Determine the [x, y] coordinate at the center of the cell enclosing the given text.  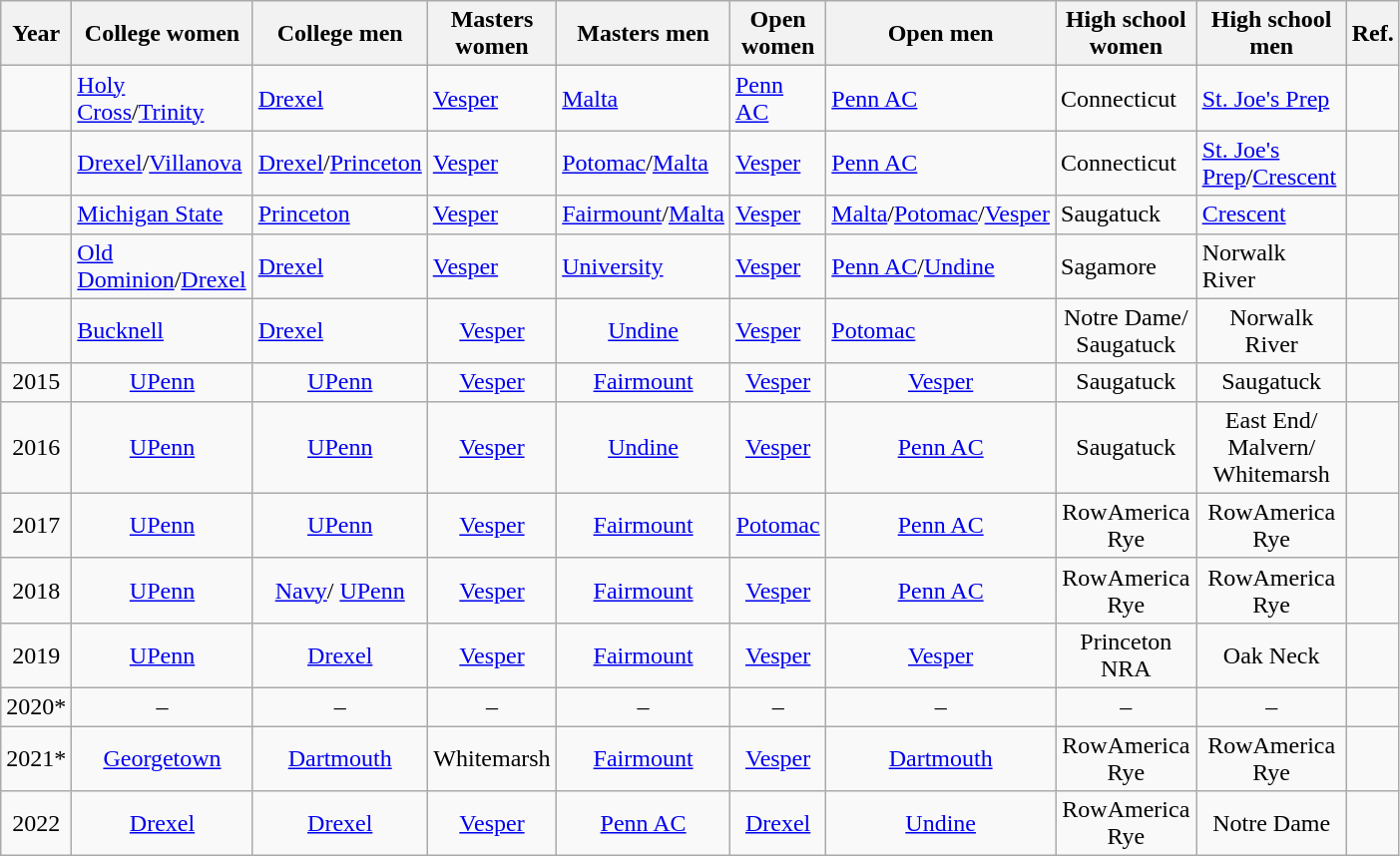
Malta [644, 98]
Princeton [339, 214]
University [644, 265]
2020* [36, 706]
Georgetown [162, 758]
High school men [1271, 34]
Sagamore [1127, 265]
Oak Neck [1271, 654]
Notre Dame/ Saugatuck [1127, 331]
East End/ Malvern/ Whitemarsh [1271, 447]
High school women [1127, 34]
College women [162, 34]
Holy Cross/Trinity [162, 98]
Old Dominion/Drexel [162, 265]
Masters men [644, 34]
Potomac/Malta [644, 164]
Michigan State [162, 214]
2019 [36, 654]
Princeton NRA [1127, 654]
Masters women [491, 34]
Notre Dame [1271, 824]
Drexel/Princeton [339, 164]
2021* [36, 758]
Drexel/Villanova [162, 164]
St. Joe's Prep [1271, 98]
Fairmount/Malta [644, 214]
2015 [36, 382]
Penn AC/Undine [941, 265]
College men [339, 34]
Navy/ UPenn [339, 591]
Whitemarsh [491, 758]
2022 [36, 824]
Malta/Potomac/Vesper [941, 214]
Open men [941, 34]
2018 [36, 591]
Crescent [1271, 214]
St. Joe's Prep/Crescent [1271, 164]
2017 [36, 525]
Bucknell [162, 331]
Ref. [1373, 34]
Year [36, 34]
Open women [777, 34]
2016 [36, 447]
